Find where the given text appears and provide that cell's center as (x, y) coordinate. 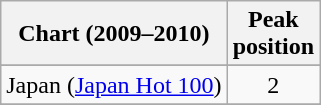
2 (273, 85)
Japan (Japan Hot 100) (114, 85)
Peakposition (273, 34)
Chart (2009–2010) (114, 34)
